Extract the (x, y) coordinate from the center of the cell holding the provided text.  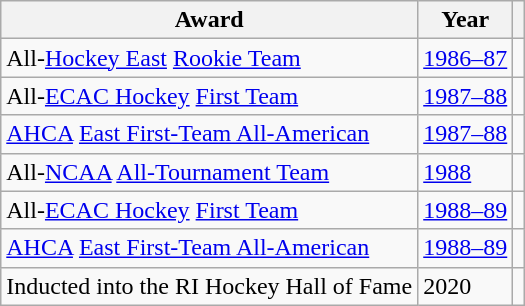
Inducted into the RI Hockey Hall of Fame (210, 286)
All-NCAA All-Tournament Team (210, 172)
1988 (466, 172)
Award (210, 20)
1986–87 (466, 58)
Year (466, 20)
All-Hockey East Rookie Team (210, 58)
2020 (466, 286)
